Locate the cell with the specified text and output its [x, y] center coordinate. 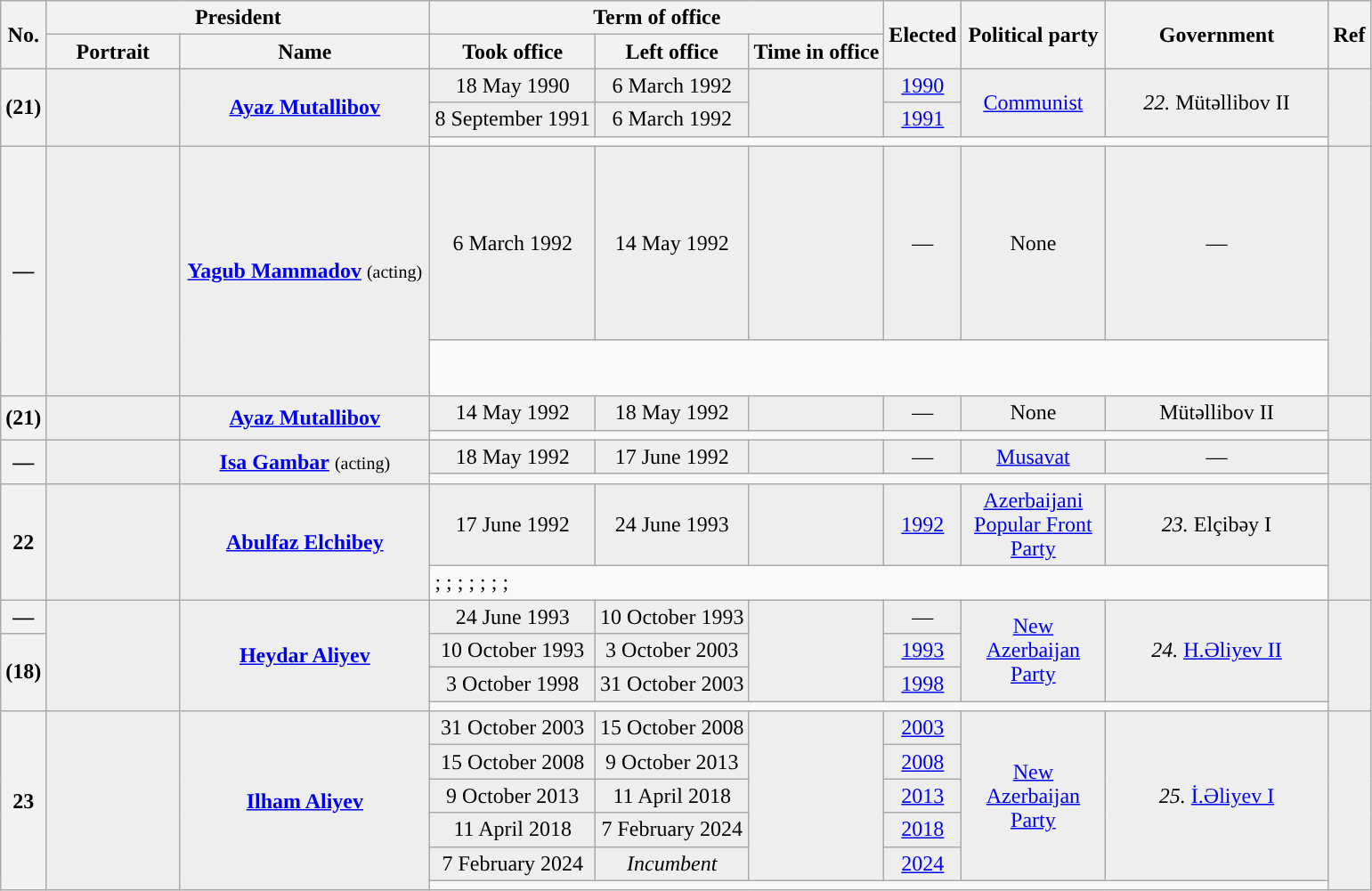
Ilham Aliyev [304, 801]
2018 [922, 830]
1993 [922, 651]
24. H.Əliyev II [1216, 651]
Ref [1350, 35]
22 [23, 541]
Left office [672, 52]
Time in office [816, 52]
Portrait [113, 52]
Communist [1033, 102]
23. Elçibəy I [1216, 524]
Political party [1033, 35]
18 May 1990 [513, 85]
2024 [922, 863]
Heydar Aliyev [304, 655]
No. [23, 35]
1992 [922, 524]
Azerbaijani Popular Front Party [1033, 524]
2003 [922, 728]
Incumbent [672, 863]
2008 [922, 762]
1990 [922, 85]
25. İ.Əliyev I [1216, 796]
22. Mütəllibov II [1216, 102]
Name [304, 52]
President [239, 18]
1998 [922, 684]
; ; ; ; ; ; ; [880, 582]
Mütəllibov II [1216, 413]
Musavat [1033, 457]
2013 [922, 796]
3 October 1998 [513, 684]
Isa Gambar (acting) [304, 461]
(18) [23, 673]
Elected [922, 35]
8 September 1991 [513, 119]
1991 [922, 119]
Yagub Mammadov (acting) [304, 271]
23 [23, 801]
Term of office [657, 18]
Abulfaz Elchibey [304, 541]
Took office [513, 52]
3 October 2003 [672, 651]
Government [1216, 35]
